Scan for the cell matching the given text and deliver its (x, y) coordinate at center. 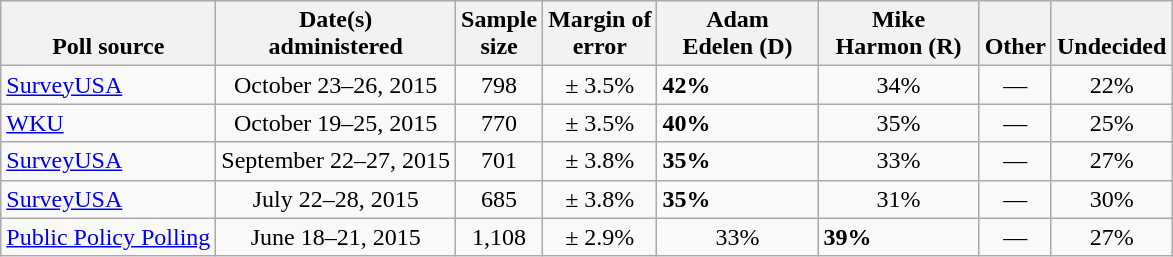
WKU (108, 123)
701 (500, 161)
39% (898, 237)
± 2.9% (600, 237)
30% (1111, 199)
798 (500, 85)
31% (898, 199)
25% (1111, 123)
September 22–27, 2015 (336, 161)
Poll source (108, 34)
40% (738, 123)
July 22–28, 2015 (336, 199)
October 19–25, 2015 (336, 123)
42% (738, 85)
Margin oferror (600, 34)
June 18–21, 2015 (336, 237)
October 23–26, 2015 (336, 85)
Samplesize (500, 34)
1,108 (500, 237)
Other (1015, 34)
Public Policy Polling (108, 237)
Date(s)administered (336, 34)
770 (500, 123)
AdamEdelen (D) (738, 34)
Undecided (1111, 34)
685 (500, 199)
34% (898, 85)
22% (1111, 85)
MikeHarmon (R) (898, 34)
